Return (X, Y) of the center of cell containing provided text 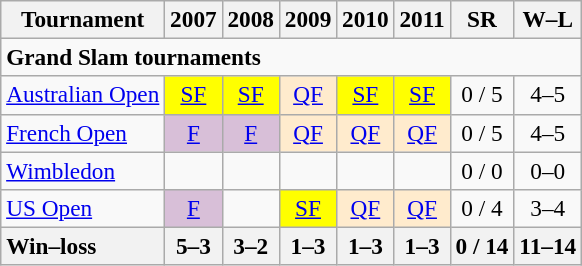
0 / 14 (482, 246)
Grand Slam tournaments (292, 57)
11–14 (548, 246)
2007 (194, 19)
French Open (83, 133)
W–L (548, 19)
0–0 (548, 170)
3–4 (548, 208)
5–3 (194, 246)
Win–loss (83, 246)
2008 (250, 19)
2011 (422, 19)
SR (482, 19)
Australian Open (83, 95)
3–2 (250, 246)
2009 (308, 19)
Tournament (83, 19)
US Open (83, 208)
0 / 0 (482, 170)
Wimbledon (83, 170)
2010 (366, 19)
0 / 4 (482, 208)
